Provide the (X, Y) coordinate of the cell's center where the given text is located.  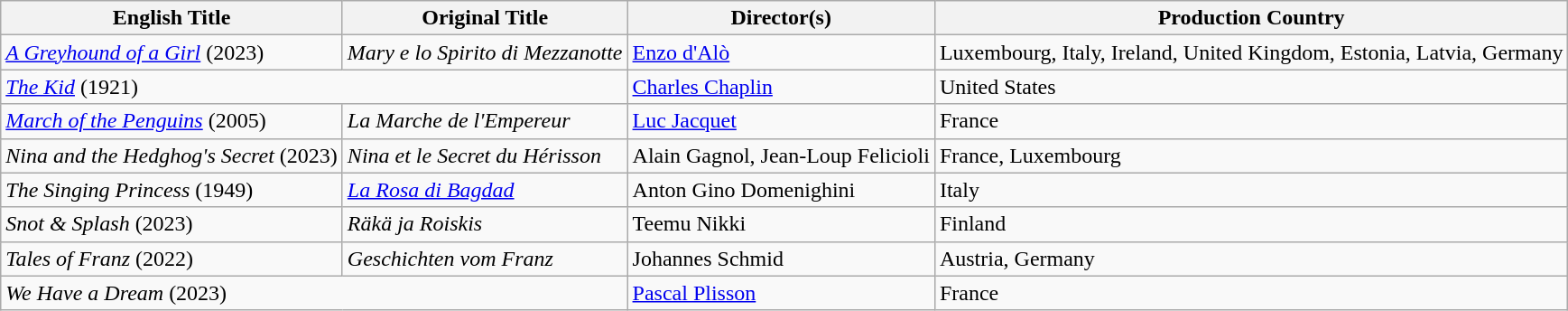
We Have a Dream (2023) (314, 293)
The Singing Princess (1949) (172, 190)
Finland (1251, 224)
Austria, Germany (1251, 259)
Snot & Splash (2023) (172, 224)
English Title (172, 18)
A Greyhound of a Girl (2023) (172, 52)
Pascal Plisson (781, 293)
La Marche de l'Empereur (485, 121)
Luc Jacquet (781, 121)
Enzo d'Alò (781, 52)
Original Title (485, 18)
La Rosa di Bagdad (485, 190)
Production Country (1251, 18)
Charles Chaplin (781, 87)
Director(s) (781, 18)
Johannes Schmid (781, 259)
Räkä ja Roiskis (485, 224)
Teemu Nikki (781, 224)
United States (1251, 87)
Anton Gino Domenighini (781, 190)
The Kid (1921) (314, 87)
Nina and the Hedghog's Secret (2023) (172, 155)
Geschichten vom Franz (485, 259)
Tales of Franz (2022) (172, 259)
France, Luxembourg (1251, 155)
Mary e lo Spirito di Mezzanotte (485, 52)
Alain Gagnol, Jean-Loup Felicioli (781, 155)
March of the Penguins (2005) (172, 121)
Italy (1251, 190)
Nina et le Secret du Hérisson (485, 155)
Luxembourg, Italy, Ireland, United Kingdom, Estonia, Latvia, Germany (1251, 52)
